Search for the cell housing the specified text and yield its [x, y] center coordinate. 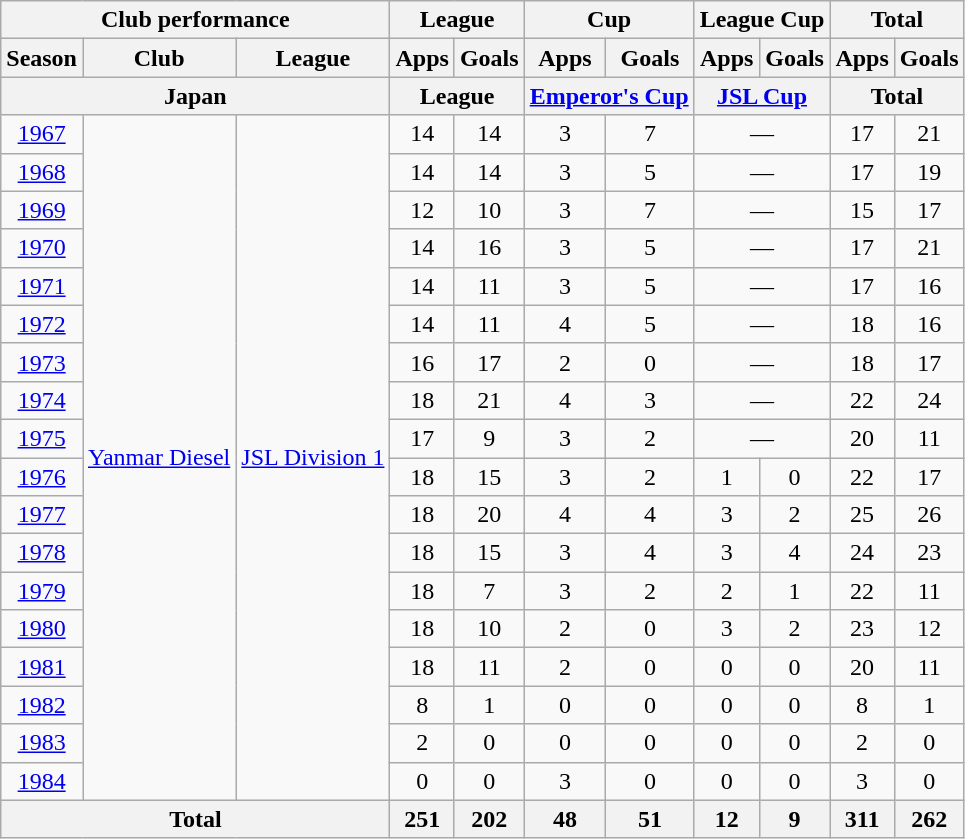
1976 [42, 477]
1977 [42, 515]
1970 [42, 248]
1973 [42, 362]
25 [862, 515]
League Cup [762, 20]
Cup [609, 20]
19 [929, 172]
1979 [42, 591]
Club performance [196, 20]
26 [929, 515]
251 [422, 819]
48 [565, 819]
Emperor's Cup [609, 96]
Japan [196, 96]
Season [42, 58]
1974 [42, 400]
311 [862, 819]
1972 [42, 324]
1967 [42, 134]
1968 [42, 172]
1969 [42, 210]
1971 [42, 286]
JSL Cup [762, 96]
1983 [42, 743]
1984 [42, 781]
262 [929, 819]
1978 [42, 553]
1982 [42, 705]
JSL Division 1 [313, 458]
1981 [42, 667]
51 [650, 819]
Club [158, 58]
1975 [42, 438]
202 [489, 819]
1980 [42, 629]
Yanmar Diesel [158, 458]
